Pinpoint the cell where the given text exists, returning its [X, Y] midpoint coordinate. 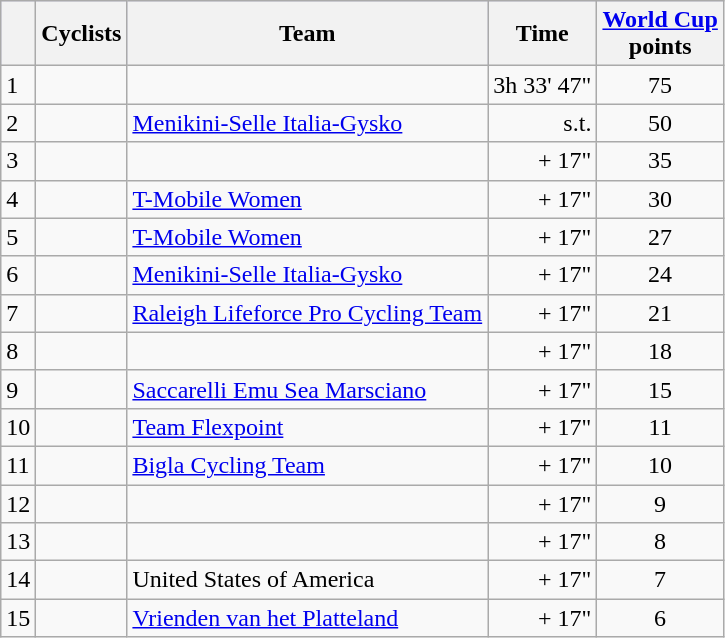
1 [18, 85]
30 [660, 199]
3h 33' 47" [542, 85]
35 [660, 161]
Team Flexpoint [308, 427]
24 [660, 275]
Saccarelli Emu Sea Marsciano [308, 389]
Raleigh Lifeforce Pro Cycling Team [308, 313]
27 [660, 237]
14 [18, 580]
United States of America [308, 580]
5 [18, 237]
4 [18, 199]
50 [660, 123]
2 [18, 123]
12 [18, 503]
Time [542, 34]
18 [660, 351]
13 [18, 542]
3 [18, 161]
World Cuppoints [660, 34]
75 [660, 85]
Bigla Cycling Team [308, 465]
s.t. [542, 123]
Vrienden van het Platteland [308, 618]
21 [660, 313]
Cyclists [82, 34]
Team [308, 34]
